Pinpoint the cell where the given text exists, returning its [X, Y] midpoint coordinate. 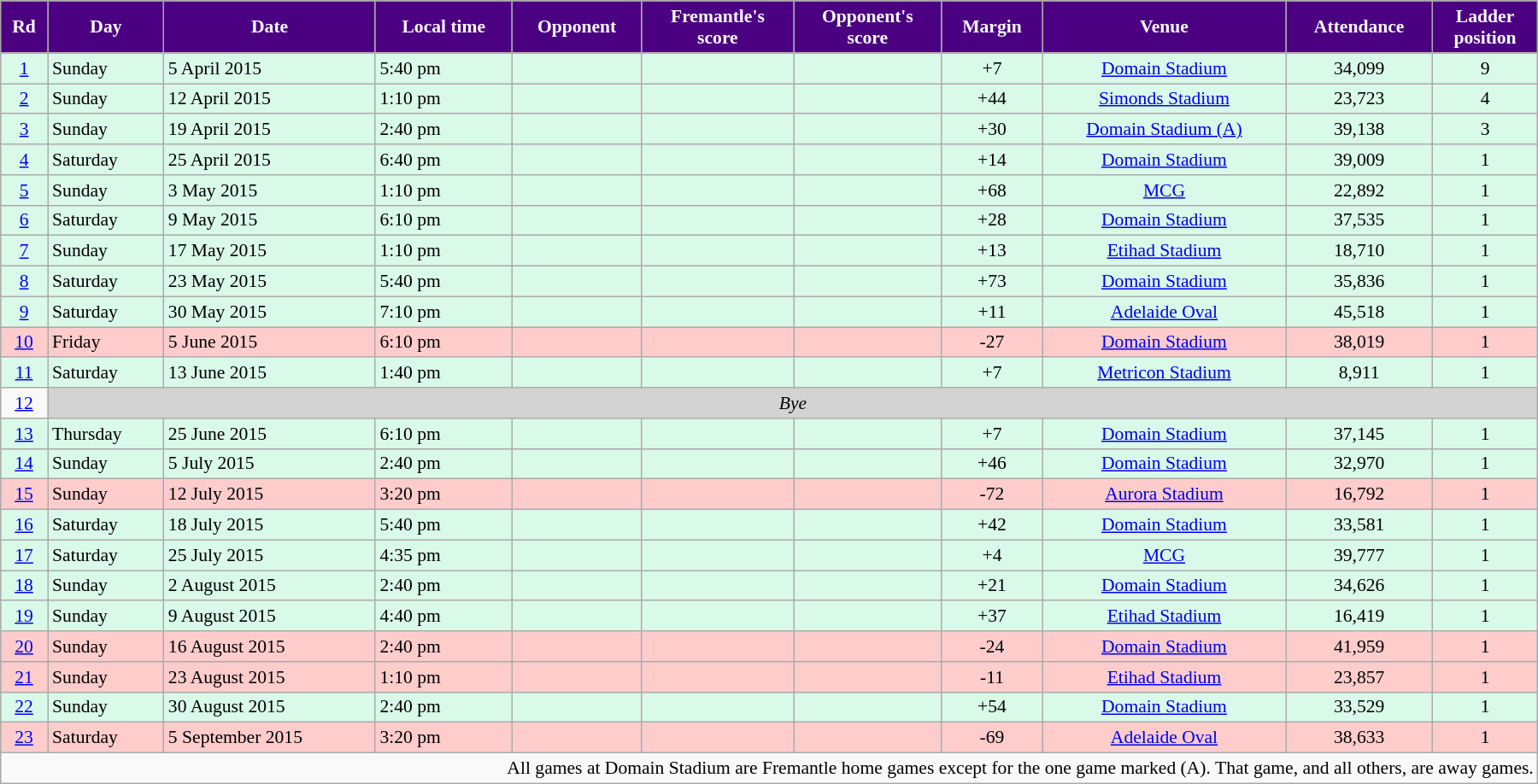
33,529 [1359, 707]
16 [24, 525]
16 August 2015 [270, 647]
5 April 2015 [270, 68]
5 September 2015 [270, 738]
2 [24, 99]
12 April 2015 [270, 99]
39,009 [1359, 160]
23 May 2015 [270, 282]
11 [24, 373]
6 [24, 220]
14 [24, 464]
39,138 [1359, 130]
22,892 [1359, 190]
All games at Domain Stadium are Fremantle home games except for the one game marked (A). That game, and all others, are away games. [769, 769]
22 [24, 707]
+37 [992, 617]
15 [24, 494]
Domain Stadium (A) [1164, 130]
+44 [992, 99]
2 August 2015 [270, 586]
10 [24, 342]
13 [24, 434]
25 June 2015 [270, 434]
+42 [992, 525]
4:35 pm [443, 555]
+68 [992, 190]
+54 [992, 707]
30 May 2015 [270, 312]
+30 [992, 130]
+28 [992, 220]
Metricon Stadium [1164, 373]
5 June 2015 [270, 342]
37,535 [1359, 220]
16,419 [1359, 617]
12 July 2015 [270, 494]
+14 [992, 160]
-24 [992, 647]
Day [106, 27]
25 July 2015 [270, 555]
Simonds Stadium [1164, 99]
38,019 [1359, 342]
+13 [992, 251]
30 August 2015 [270, 707]
Ladderposition [1485, 27]
25 April 2015 [270, 160]
20 [24, 647]
18 July 2015 [270, 525]
9 August 2015 [270, 617]
23,723 [1359, 99]
5 July 2015 [270, 464]
37,145 [1359, 434]
-11 [992, 677]
19 [24, 617]
-27 [992, 342]
Thursday [106, 434]
Local time [443, 27]
18 [24, 586]
+21 [992, 586]
17 May 2015 [270, 251]
45,518 [1359, 312]
12 [24, 403]
7:10 pm [443, 312]
4:40 pm [443, 617]
+4 [992, 555]
+73 [992, 282]
23 August 2015 [270, 677]
8 [24, 282]
23,857 [1359, 677]
Friday [106, 342]
41,959 [1359, 647]
-69 [992, 738]
Fremantle'sscore [718, 27]
33,581 [1359, 525]
7 [24, 251]
Opponent'sscore [868, 27]
34,626 [1359, 586]
Margin [992, 27]
Attendance [1359, 27]
5 [24, 190]
38,633 [1359, 738]
Rd [24, 27]
Date [270, 27]
Opponent [577, 27]
16,792 [1359, 494]
1:40 pm [443, 373]
Bye [793, 403]
3 May 2015 [270, 190]
23 [24, 738]
32,970 [1359, 464]
19 April 2015 [270, 130]
9 May 2015 [270, 220]
18,710 [1359, 251]
8,911 [1359, 373]
+46 [992, 464]
39,777 [1359, 555]
Aurora Stadium [1164, 494]
17 [24, 555]
21 [24, 677]
13 June 2015 [270, 373]
+11 [992, 312]
Venue [1164, 27]
35,836 [1359, 282]
-72 [992, 494]
34,099 [1359, 68]
6:40 pm [443, 160]
